Return [x, y] of the center of cell containing provided text 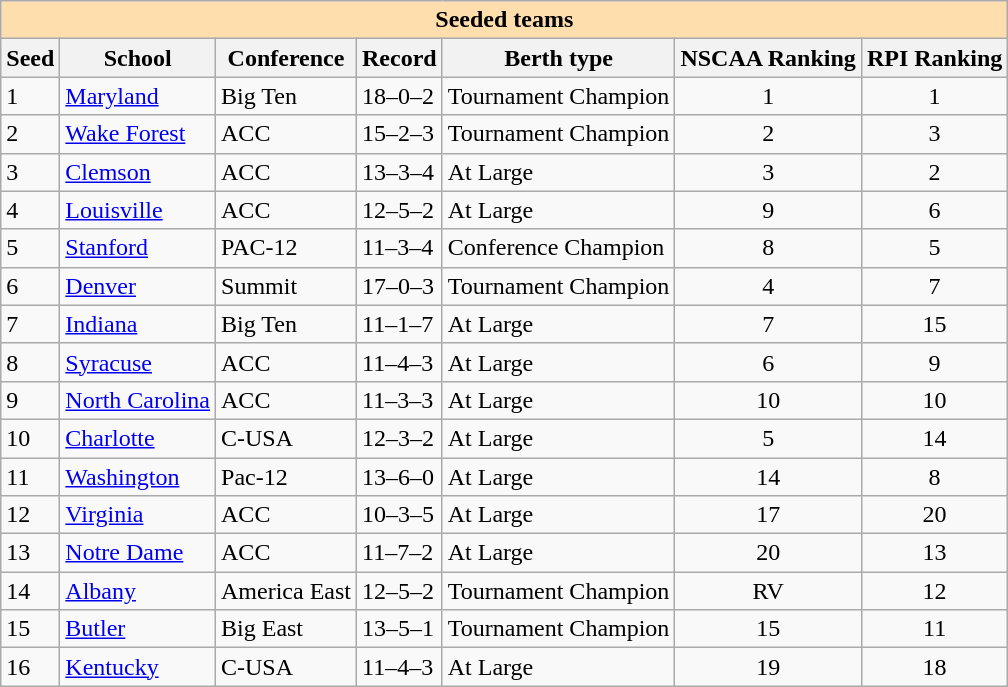
Maryland [138, 96]
Syracuse [138, 362]
11–3–3 [400, 400]
Washington [138, 477]
North Carolina [138, 400]
RV [768, 591]
Albany [138, 591]
16 [30, 667]
Seed [30, 58]
Indiana [138, 324]
NSCAA Ranking [768, 58]
10–3–5 [400, 515]
15–2–3 [400, 134]
Kentucky [138, 667]
17 [768, 515]
18–0–2 [400, 96]
13–6–0 [400, 477]
Summit [286, 286]
17–0–3 [400, 286]
19 [768, 667]
Denver [138, 286]
Record [400, 58]
Butler [138, 629]
Virginia [138, 515]
Big East [286, 629]
Berth type [558, 58]
11–1–7 [400, 324]
13–3–4 [400, 172]
11–3–4 [400, 248]
Charlotte [138, 438]
Pac-12 [286, 477]
Louisville [138, 210]
Notre Dame [138, 553]
Wake Forest [138, 134]
13–5–1 [400, 629]
Conference [286, 58]
PAC-12 [286, 248]
School [138, 58]
America East [286, 591]
18 [934, 667]
Clemson [138, 172]
Stanford [138, 248]
11–7–2 [400, 553]
RPI Ranking [934, 58]
Seeded teams [504, 20]
12–3–2 [400, 438]
Conference Champion [558, 248]
